Locate the cell with the specified text and output its [X, Y] center coordinate. 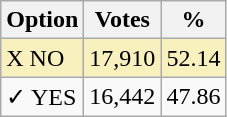
16,442 [122, 97]
Option [42, 20]
% [194, 20]
52.14 [194, 58]
✓ YES [42, 97]
Votes [122, 20]
17,910 [122, 58]
X NO [42, 58]
47.86 [194, 97]
